Search for the cell housing the specified text and yield its (x, y) center coordinate. 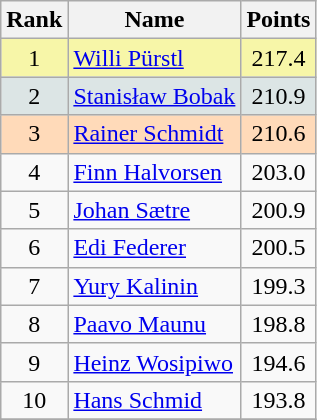
Yury Kalinin (154, 286)
Points (278, 20)
5 (34, 210)
200.5 (278, 248)
210.9 (278, 96)
194.6 (278, 362)
Rainer Schmidt (154, 134)
Finn Halvorsen (154, 172)
8 (34, 324)
203.0 (278, 172)
Willi Pürstl (154, 58)
10 (34, 400)
Hans Schmid (154, 400)
198.8 (278, 324)
Edi Federer (154, 248)
Heinz Wosipiwo (154, 362)
200.9 (278, 210)
2 (34, 96)
Paavo Maunu (154, 324)
9 (34, 362)
210.6 (278, 134)
193.8 (278, 400)
1 (34, 58)
7 (34, 286)
217.4 (278, 58)
Stanisław Bobak (154, 96)
199.3 (278, 286)
6 (34, 248)
3 (34, 134)
Name (154, 20)
Rank (34, 20)
4 (34, 172)
Johan Sætre (154, 210)
